Search for the cell housing the specified text and yield its [X, Y] center coordinate. 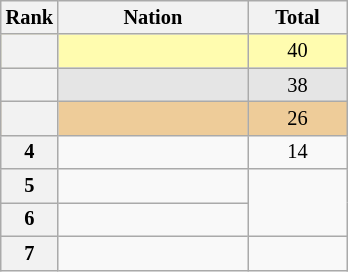
4 [30, 152]
26 [298, 118]
6 [30, 219]
Nation [153, 17]
5 [30, 186]
40 [298, 51]
7 [30, 253]
Total [298, 17]
14 [298, 152]
Rank [30, 17]
38 [298, 85]
